Capture the cell that displays the provided text and extract its [X, Y] central coordinate. 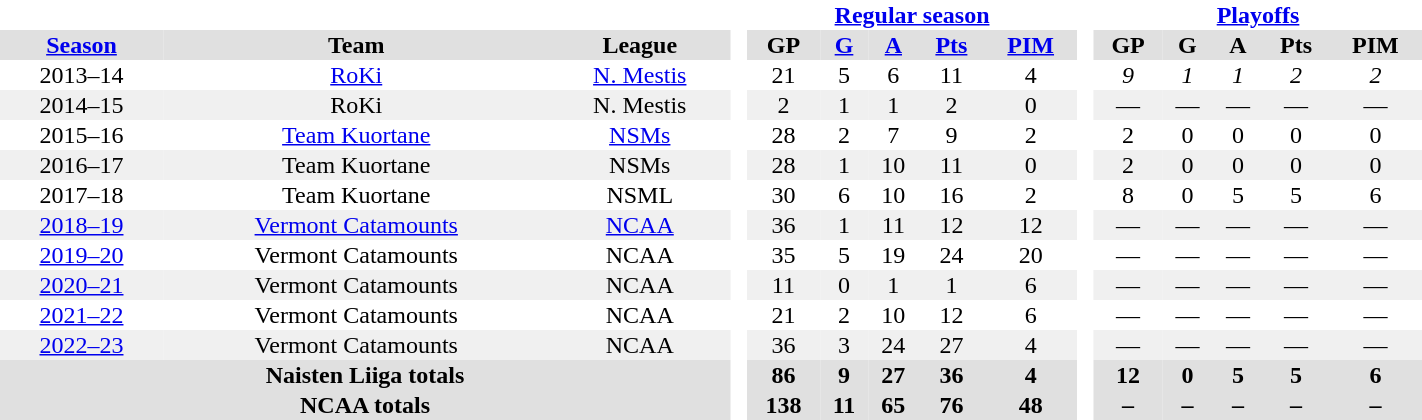
Team [356, 45]
8 [1128, 195]
2018–19 [82, 225]
7 [894, 135]
16 [952, 195]
86 [784, 375]
19 [894, 255]
138 [784, 405]
2013–14 [82, 75]
NCAA totals [365, 405]
Playoffs [1258, 15]
65 [894, 405]
20 [1030, 255]
2017–18 [82, 195]
League [640, 45]
2019–20 [82, 255]
30 [784, 195]
2015–16 [82, 135]
48 [1030, 405]
2021–22 [82, 315]
2022–23 [82, 345]
2014–15 [82, 105]
35 [784, 255]
Regular season [912, 15]
76 [952, 405]
3 [844, 345]
2020–21 [82, 285]
Naisten Liiga totals [365, 375]
2016–17 [82, 165]
NSML [640, 195]
Season [82, 45]
